Identify which cell holds the provided text, then report its (x, y) central coordinate. 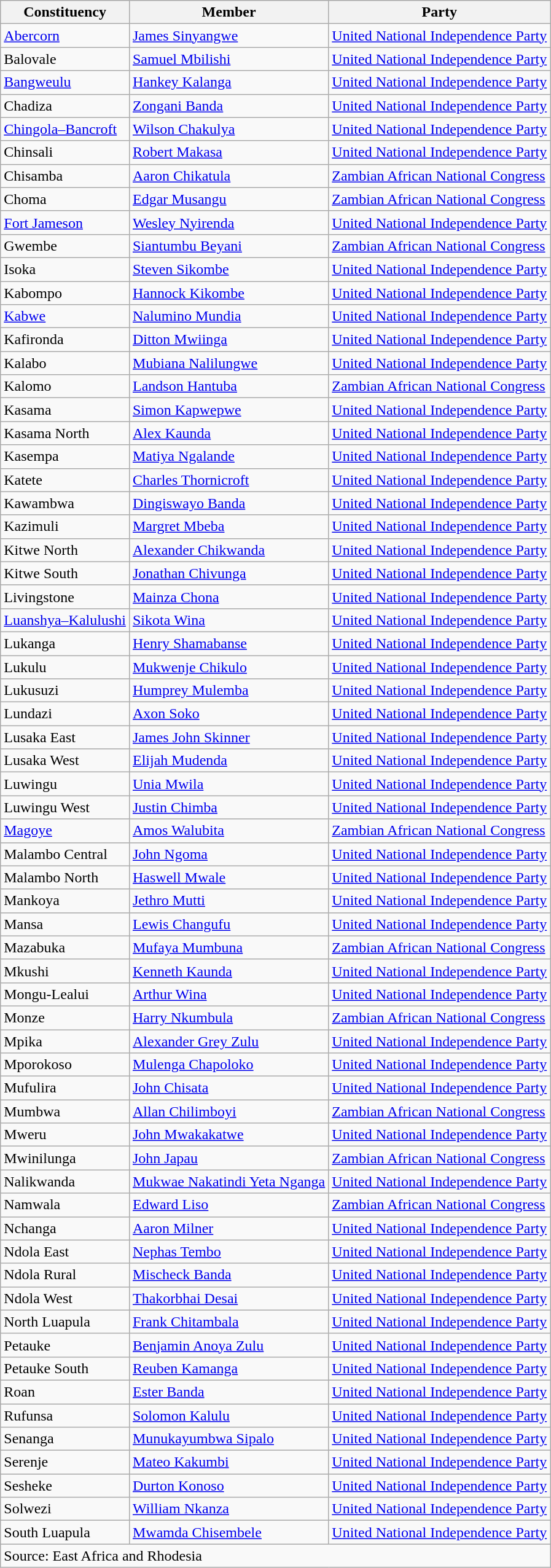
Solwezi (65, 1509)
Kasempa (65, 457)
Hannock Kikombe (229, 293)
Livingstone (65, 597)
Mulenga Chapoloko (229, 1065)
Mischeck Banda (229, 1275)
Sesheke (65, 1486)
Luwingu (65, 784)
James Sinyangwe (229, 36)
Malambo North (65, 877)
Nalikwanda (65, 1182)
John Japau (229, 1158)
Isoka (65, 269)
Gwembe (65, 246)
Harry Nkumbula (229, 1017)
Robert Makasa (229, 152)
Mufulira (65, 1088)
Alex Kaunda (229, 433)
Allan Chilimboyi (229, 1111)
Nephas Tembo (229, 1252)
Dingiswayo Banda (229, 503)
Thakorbhai Desai (229, 1298)
Simon Kapwepwe (229, 410)
Senanga (65, 1439)
Henry Shamabanse (229, 643)
Mainza Chona (229, 597)
Kazimuli (65, 527)
Wesley Nyirenda (229, 222)
Kafironda (65, 340)
Chinsali (65, 152)
Haswell Mwale (229, 877)
Lukulu (65, 667)
Mwamda Chisembele (229, 1532)
Kabwe (65, 316)
Balovale (65, 59)
Mukwae Nakatindi Yeta Nganga (229, 1182)
Frank Chitambala (229, 1322)
Humprey Mulemba (229, 691)
Namwala (65, 1205)
Luwingu West (65, 807)
Roan (65, 1392)
Mweru (65, 1135)
Source: East Africa and Rhodesia (275, 1556)
South Luapula (65, 1532)
Mansa (65, 924)
Kasama (65, 410)
Choma (65, 199)
Jonathan Chivunga (229, 573)
William Nkanza (229, 1509)
Mukwenje Chikulo (229, 667)
Mumbwa (65, 1111)
Lukanga (65, 643)
Steven Sikombe (229, 269)
Mpika (65, 1041)
Malambo Central (65, 854)
Katete (65, 480)
Petauke South (65, 1368)
Mporokoso (65, 1065)
Arthur Wina (229, 994)
Member (229, 12)
Mwinilunga (65, 1158)
Edward Liso (229, 1205)
Lusaka West (65, 761)
Constituency (65, 12)
Lewis Changufu (229, 924)
Mkushi (65, 971)
Benjamin Anoya Zulu (229, 1345)
Mufaya Mumbuna (229, 947)
Elijah Mudenda (229, 761)
Petauke (65, 1345)
Alexander Grey Zulu (229, 1041)
Charles Thornicroft (229, 480)
Mazabuka (65, 947)
Matiya Ngalande (229, 457)
Mongu-Lealui (65, 994)
Ester Banda (229, 1392)
Nalumino Mundia (229, 316)
Chisamba (65, 176)
Siantumbu Beyani (229, 246)
Kalomo (65, 386)
Solomon Kalulu (229, 1415)
Mateo Kakumbi (229, 1462)
Aaron Chikatula (229, 176)
Bangweulu (65, 82)
Fort Jameson (65, 222)
Party (440, 12)
John Chisata (229, 1088)
Kasama North (65, 433)
Ndola Rural (65, 1275)
John Mwakakatwe (229, 1135)
James John Skinner (229, 737)
Justin Chimba (229, 807)
Chingola–Bancroft (65, 129)
Abercorn (65, 36)
Monze (65, 1017)
Nchanga (65, 1228)
Lusaka East (65, 737)
Kitwe South (65, 573)
Landson Hantuba (229, 386)
Edgar Musangu (229, 199)
Munukayumbwa Sipalo (229, 1439)
Amos Walubita (229, 831)
Rufunsa (65, 1415)
Ndola West (65, 1298)
Ndola East (65, 1252)
Kitwe North (65, 550)
Magoye (65, 831)
Margret Mbeba (229, 527)
Ditton Mwiinga (229, 340)
Unia Mwila (229, 784)
North Luapula (65, 1322)
Reuben Kamanga (229, 1368)
Mubiana Nalilungwe (229, 363)
Durton Konoso (229, 1486)
Axon Soko (229, 714)
Serenje (65, 1462)
Zongani Banda (229, 106)
Kalabo (65, 363)
Samuel Mbilishi (229, 59)
Kabompo (65, 293)
Kenneth Kaunda (229, 971)
Kawambwa (65, 503)
Jethro Mutti (229, 901)
Alexander Chikwanda (229, 550)
Sikota Wina (229, 620)
Wilson Chakulya (229, 129)
Lundazi (65, 714)
John Ngoma (229, 854)
Chadiza (65, 106)
Lukusuzi (65, 691)
Hankey Kalanga (229, 82)
Mankoya (65, 901)
Aaron Milner (229, 1228)
Luanshya–Kalulushi (65, 620)
